Determine the [x, y] coordinate at the center of the cell enclosing the given text.  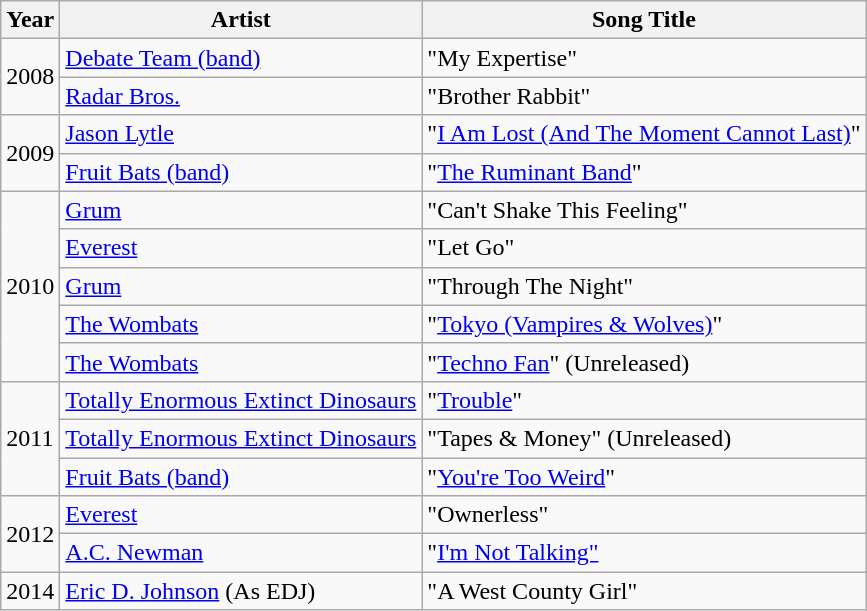
2008 [30, 77]
"Let Go" [644, 248]
2010 [30, 286]
"Trouble" [644, 400]
Debate Team (band) [241, 58]
Jason Lytle [241, 134]
"You're Too Weird" [644, 477]
"A West County Girl" [644, 591]
"I'm Not Talking" [644, 553]
"Tokyo (Vampires & Wolves)" [644, 324]
"The Ruminant Band" [644, 172]
"My Expertise" [644, 58]
Song Title [644, 20]
"Brother Rabbit" [644, 96]
"Techno Fan" (Unreleased) [644, 362]
"I Am Lost (And The Moment Cannot Last)" [644, 134]
2011 [30, 438]
2009 [30, 153]
2012 [30, 534]
Year [30, 20]
Eric D. Johnson (As EDJ) [241, 591]
"Ownerless" [644, 515]
Artist [241, 20]
Radar Bros. [241, 96]
2014 [30, 591]
"Through The Night" [644, 286]
A.C. Newman [241, 553]
"Can't Shake This Feeling" [644, 210]
"Tapes & Money" (Unreleased) [644, 438]
